For the text-containing cell, return its midpoint in [x, y] coordinate format. 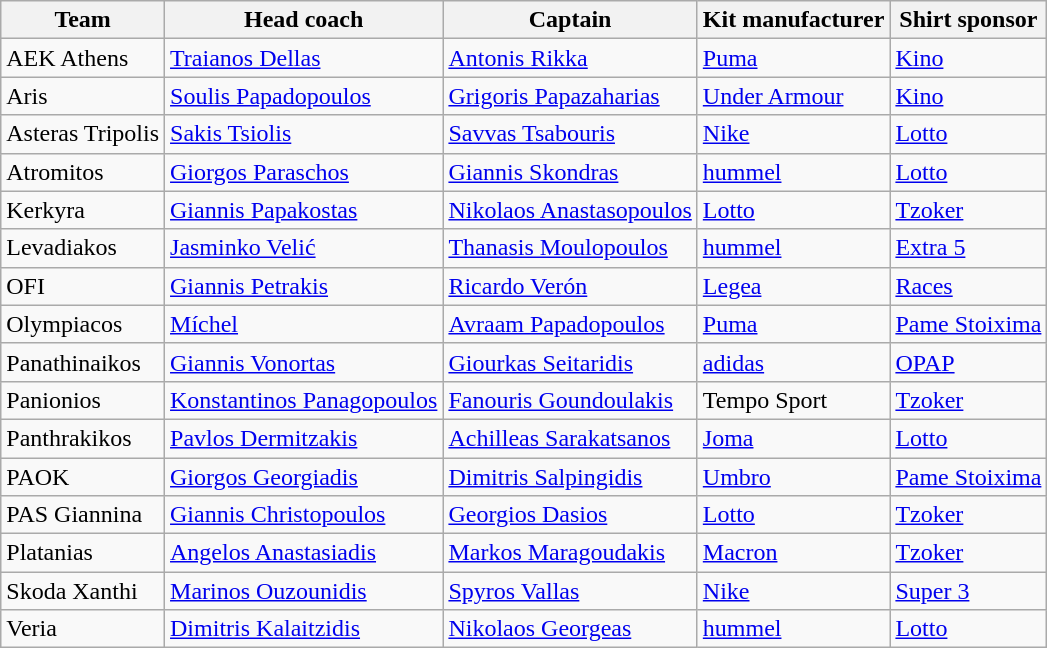
Savvas Tsabouris [570, 134]
Atromitos [83, 172]
OPAP [968, 362]
Míchel [304, 324]
Ricardo Verón [570, 286]
Legea [794, 286]
Giannis Christopoulos [304, 515]
Super 3 [968, 591]
Giorgos Georgiadis [304, 477]
Achilleas Sarakatsanos [570, 438]
Under Armour [794, 96]
Dimitris Salpingidis [570, 477]
Soulis Papadopoulos [304, 96]
Panionios [83, 400]
Captain [570, 20]
PAOK [83, 477]
Marinos Ouzounidis [304, 591]
Team [83, 20]
Giourkas Seitaridis [570, 362]
Giannis Petrakis [304, 286]
Races [968, 286]
PAS Giannina [83, 515]
Markos Maragoudakis [570, 553]
Olympiacos [83, 324]
OFI [83, 286]
Nikolaos Georgeas [570, 629]
Tempo Sport [794, 400]
Kit manufacturer [794, 20]
Umbro [794, 477]
Extra 5 [968, 248]
Grigoris Papazaharias [570, 96]
Platanias [83, 553]
Konstantinos Panagopoulos [304, 400]
Joma [794, 438]
Panthrakikos [83, 438]
Macron [794, 553]
Shirt sponsor [968, 20]
Avraam Papadopoulos [570, 324]
Giorgos Paraschos [304, 172]
Sakis Tsiolis [304, 134]
Pavlos Dermitzakis [304, 438]
Giannis Papakostas [304, 210]
Georgios Dasios [570, 515]
Traianos Dellas [304, 58]
Jasminko Velić [304, 248]
Kerkyra [83, 210]
Skoda Xanthi [83, 591]
adidas [794, 362]
Antonis Rikka [570, 58]
Fanouris Goundoulakis [570, 400]
Head coach [304, 20]
Nikolaos Anastasopoulos [570, 210]
Spyros Vallas [570, 591]
Asteras Tripolis [83, 134]
Angelos Anastasiadis [304, 553]
Dimitris Kalaitzidis [304, 629]
Levadiakos [83, 248]
Giannis Skondras [570, 172]
AEK Athens [83, 58]
Thanasis Moulopoulos [570, 248]
Aris [83, 96]
Panathinaikos [83, 362]
Giannis Vonortas [304, 362]
Veria [83, 629]
